Output the (X, Y) coordinate of the center of the cell containing the given text.  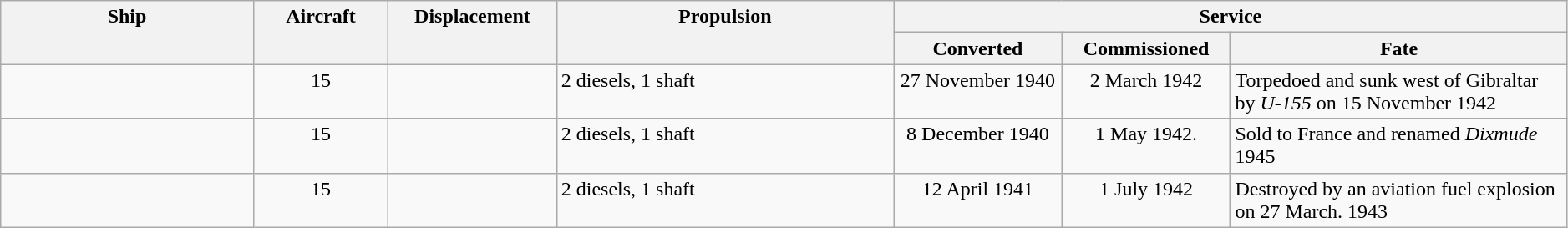
1 May 1942. (1146, 145)
Service (1231, 17)
1 July 1942 (1146, 200)
Commissioned (1146, 48)
Aircraft (321, 33)
Fate (1398, 48)
27 November 1940 (978, 92)
Torpedoed and sunk west of Gibraltar by U-155 on 15 November 1942 (1398, 92)
Ship (127, 33)
Sold to France and renamed Dixmude 1945 (1398, 145)
12 April 1941 (978, 200)
Destroyed by an aviation fuel explosion on 27 March. 1943 (1398, 200)
Converted (978, 48)
Displacement (473, 33)
8 December 1940 (978, 145)
2 March 1942 (1146, 92)
Propulsion (725, 33)
